Output the [x, y] coordinate of the center of the cell containing the given text.  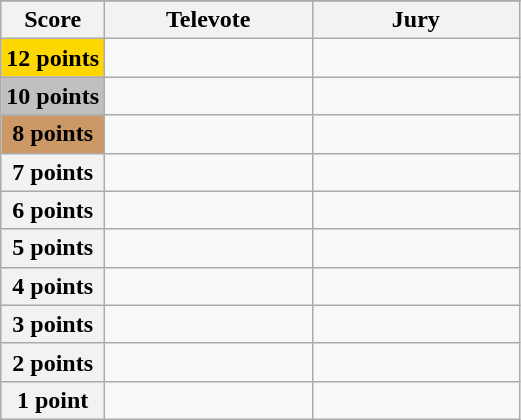
2 points [53, 362]
3 points [53, 324]
Televote [209, 20]
Jury [416, 20]
12 points [53, 58]
Score [53, 20]
7 points [53, 172]
8 points [53, 134]
1 point [53, 400]
5 points [53, 248]
10 points [53, 96]
6 points [53, 210]
4 points [53, 286]
